Return (x, y) of the center of cell containing provided text 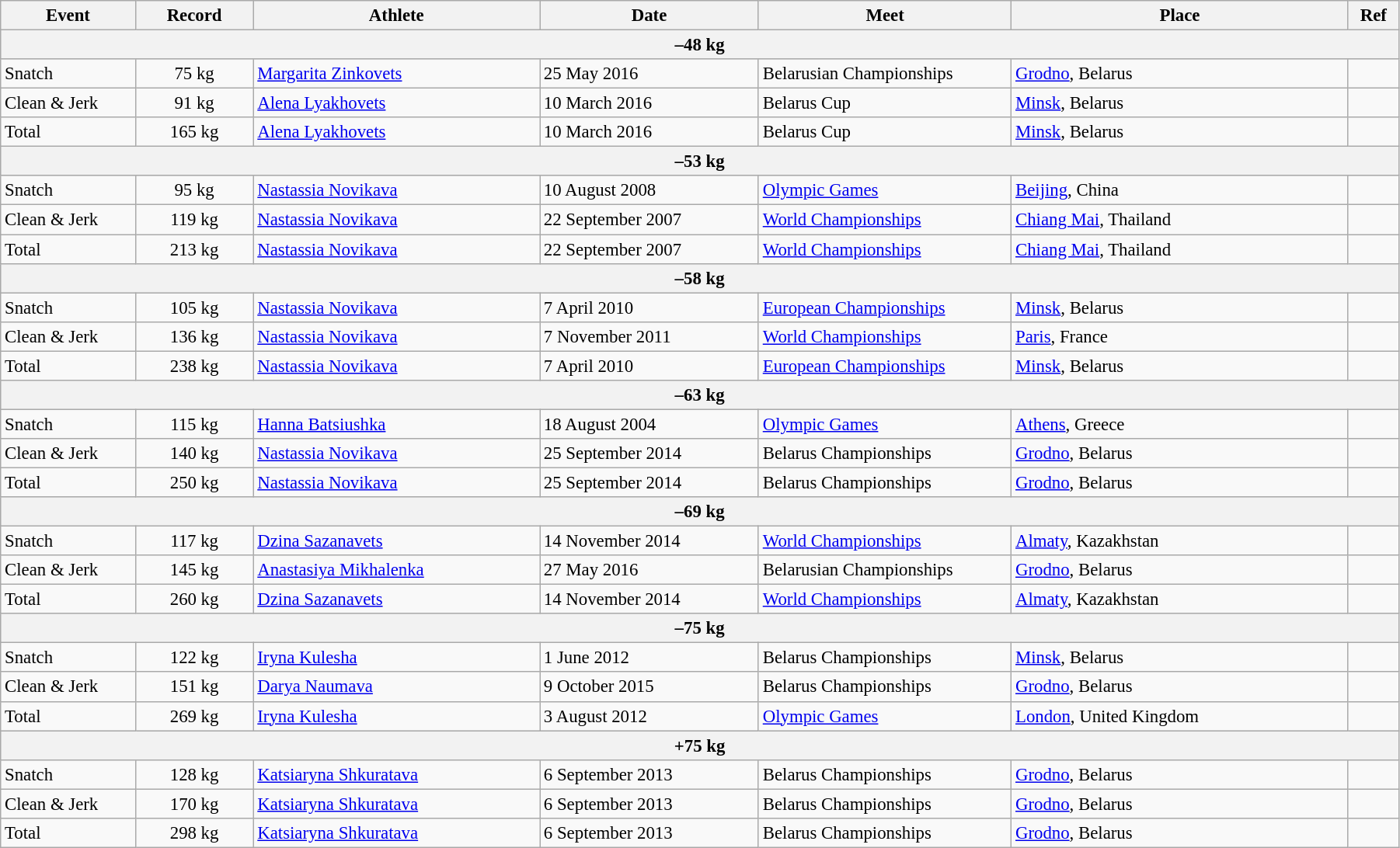
9 October 2015 (650, 687)
–53 kg (700, 162)
Athens, Greece (1180, 424)
75 kg (194, 74)
3 August 2012 (650, 716)
7 November 2011 (650, 336)
27 May 2016 (650, 570)
128 kg (194, 774)
Meet (884, 16)
115 kg (194, 424)
122 kg (194, 658)
Beijing, China (1180, 190)
213 kg (194, 249)
151 kg (194, 687)
Anastasiya Mikhalenka (396, 570)
105 kg (194, 308)
Date (650, 16)
Hanna Batsiushka (396, 424)
+75 kg (700, 745)
117 kg (194, 541)
145 kg (194, 570)
119 kg (194, 220)
Darya Naumava (396, 687)
140 kg (194, 454)
91 kg (194, 103)
298 kg (194, 833)
170 kg (194, 804)
Margarita Zinkovets (396, 74)
136 kg (194, 336)
–75 kg (700, 628)
Ref (1374, 16)
269 kg (194, 716)
1 June 2012 (650, 658)
Record (194, 16)
18 August 2004 (650, 424)
25 May 2016 (650, 74)
–63 kg (700, 395)
260 kg (194, 600)
Paris, France (1180, 336)
10 August 2008 (650, 190)
–48 kg (700, 45)
–58 kg (700, 278)
95 kg (194, 190)
165 kg (194, 132)
–69 kg (700, 512)
Place (1180, 16)
238 kg (194, 366)
Athlete (396, 16)
London, United Kingdom (1180, 716)
250 kg (194, 482)
Event (68, 16)
